Search for the cell housing the specified text and yield its [X, Y] center coordinate. 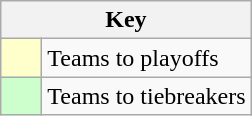
Key [126, 20]
Teams to tiebreakers [146, 96]
Teams to playoffs [146, 58]
